Pinpoint the cell where the given text exists, returning its [X, Y] midpoint coordinate. 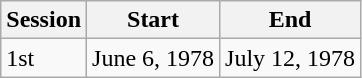
June 6, 1978 [154, 58]
July 12, 1978 [290, 58]
Session [44, 20]
End [290, 20]
Start [154, 20]
1st [44, 58]
